Pinpoint the cell where the given text exists, returning its [x, y] midpoint coordinate. 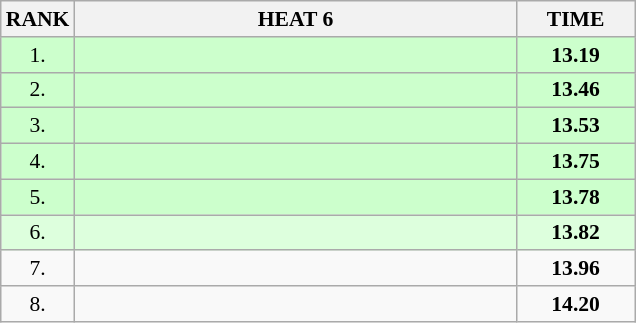
5. [38, 197]
TIME [576, 19]
1. [38, 55]
13.78 [576, 197]
6. [38, 233]
13.53 [576, 126]
14.20 [576, 304]
13.75 [576, 162]
HEAT 6 [295, 19]
13.46 [576, 90]
7. [38, 269]
8. [38, 304]
13.96 [576, 269]
3. [38, 126]
RANK [38, 19]
13.82 [576, 233]
4. [38, 162]
2. [38, 90]
13.19 [576, 55]
